Find where the given text appears and provide that cell's center as (x, y) coordinate. 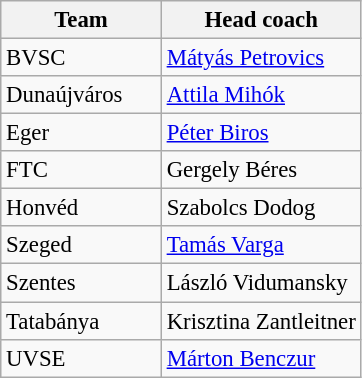
Gergely Béres (261, 170)
Attila Mihók (261, 95)
Tatabánya (82, 321)
Szeged (82, 245)
Szabolcs Dodog (261, 208)
László Vidumansky (261, 283)
Mátyás Petrovics (261, 58)
Dunaújváros (82, 95)
Tamás Varga (261, 245)
Márton Benczur (261, 358)
Team (82, 20)
UVSE (82, 358)
FTC (82, 170)
Eger (82, 133)
Head coach (261, 20)
Péter Biros (261, 133)
Krisztina Zantleitner (261, 321)
BVSC (82, 58)
Honvéd (82, 208)
Szentes (82, 283)
